Locate the cell with the specified text and output its (X, Y) center coordinate. 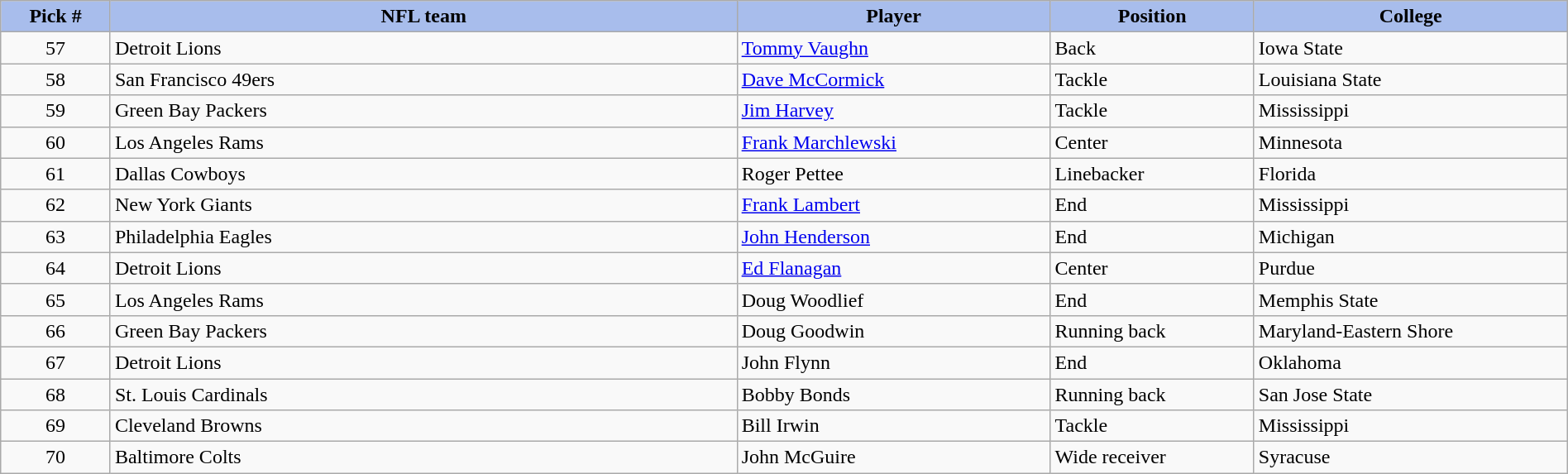
Baltimore Colts (423, 457)
Dallas Cowboys (423, 174)
Cleveland Browns (423, 426)
Syracuse (1411, 457)
Frank Marchlewski (893, 142)
Philadelphia Eagles (423, 237)
Maryland-Eastern Shore (1411, 331)
John Flynn (893, 362)
Oklahoma (1411, 362)
Pick # (56, 17)
65 (56, 299)
70 (56, 457)
Florida (1411, 174)
58 (56, 79)
64 (56, 268)
60 (56, 142)
62 (56, 205)
Frank Lambert (893, 205)
Dave McCormick (893, 79)
57 (56, 48)
San Francisco 49ers (423, 79)
Doug Goodwin (893, 331)
NFL team (423, 17)
Tommy Vaughn (893, 48)
Player (893, 17)
69 (56, 426)
Iowa State (1411, 48)
Minnesota (1411, 142)
Position (1152, 17)
Linebacker (1152, 174)
68 (56, 395)
Louisiana State (1411, 79)
Doug Woodlief (893, 299)
John McGuire (893, 457)
Back (1152, 48)
59 (56, 111)
John Henderson (893, 237)
Roger Pettee (893, 174)
61 (56, 174)
College (1411, 17)
Bobby Bonds (893, 395)
Ed Flanagan (893, 268)
63 (56, 237)
67 (56, 362)
San Jose State (1411, 395)
Purdue (1411, 268)
Michigan (1411, 237)
66 (56, 331)
St. Louis Cardinals (423, 395)
New York Giants (423, 205)
Jim Harvey (893, 111)
Bill Irwin (893, 426)
Memphis State (1411, 299)
Wide receiver (1152, 457)
